Determine the (x, y) coordinate at the center of the cell enclosing the given text.  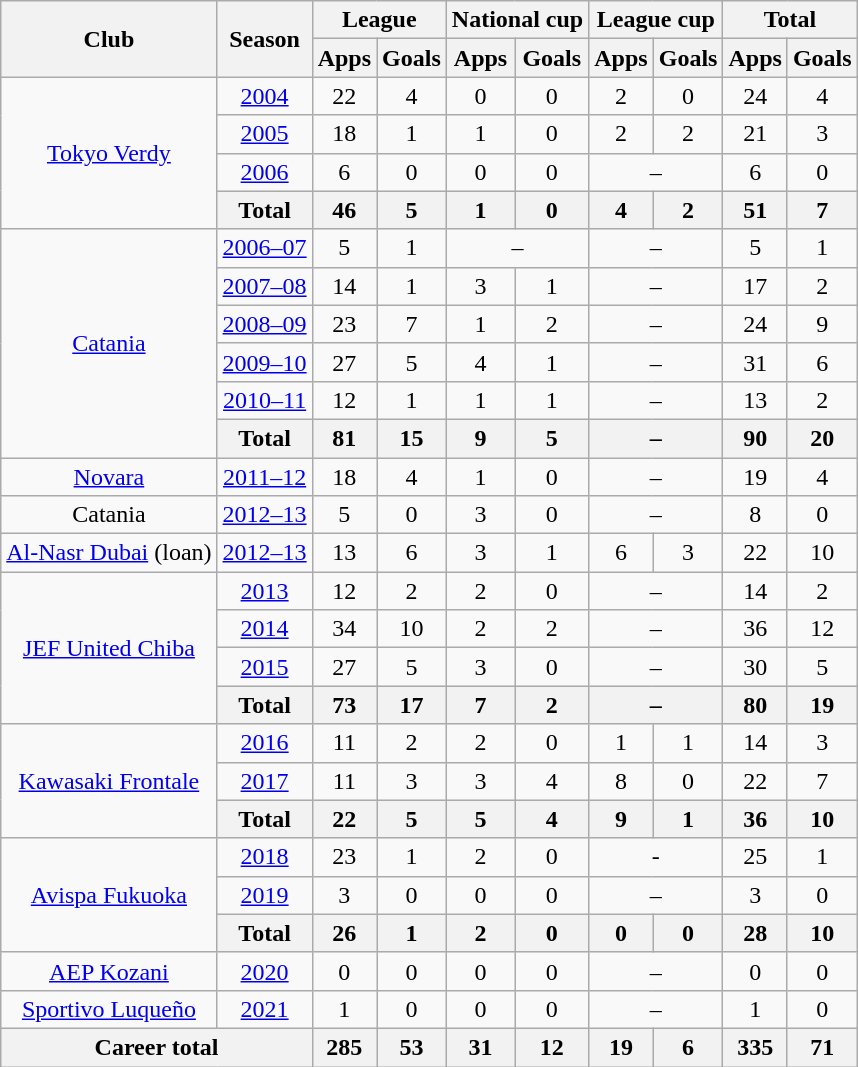
Season (264, 39)
Sportivo Luqueño (109, 1009)
JEF United Chiba (109, 648)
2020 (264, 971)
53 (412, 1047)
51 (755, 210)
League (379, 20)
21 (755, 134)
2011–12 (264, 477)
2009–10 (264, 362)
Career total (156, 1047)
2006–07 (264, 248)
Novara (109, 477)
73 (344, 705)
285 (344, 1047)
81 (344, 438)
90 (755, 438)
2010–11 (264, 400)
335 (755, 1047)
- (656, 857)
2005 (264, 134)
National cup (517, 20)
Avispa Fukuoka (109, 895)
28 (755, 933)
2004 (264, 96)
46 (344, 210)
30 (755, 667)
League cup (656, 20)
2021 (264, 1009)
25 (755, 857)
2007–08 (264, 286)
20 (822, 438)
2013 (264, 591)
Club (109, 39)
2019 (264, 895)
Al-Nasr Dubai (loan) (109, 553)
Kawasaki Frontale (109, 781)
80 (755, 705)
2017 (264, 781)
15 (412, 438)
2008–09 (264, 324)
71 (822, 1047)
34 (344, 629)
26 (344, 933)
AEP Kozani (109, 971)
Tokyo Verdy (109, 153)
2006 (264, 172)
2015 (264, 667)
2016 (264, 743)
2018 (264, 857)
2014 (264, 629)
